Find where the given text appears and provide that cell's center as [x, y] coordinate. 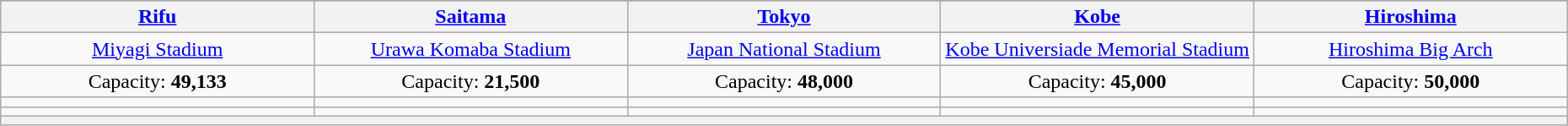
Hiroshima [1410, 17]
Capacity: 50,000 [1410, 81]
Capacity: 49,133 [158, 81]
Rifu [158, 17]
Saitama [471, 17]
Hiroshima Big Arch [1410, 49]
Capacity: 45,000 [1098, 81]
Urawa Komaba Stadium [471, 49]
Japan National Stadium [784, 49]
Capacity: 21,500 [471, 81]
Tokyo [784, 17]
Kobe [1098, 17]
Miyagi Stadium [158, 49]
Capacity: 48,000 [784, 81]
Kobe Universiade Memorial Stadium [1098, 49]
